Find where the given text appears and provide that cell's center as [X, Y] coordinate. 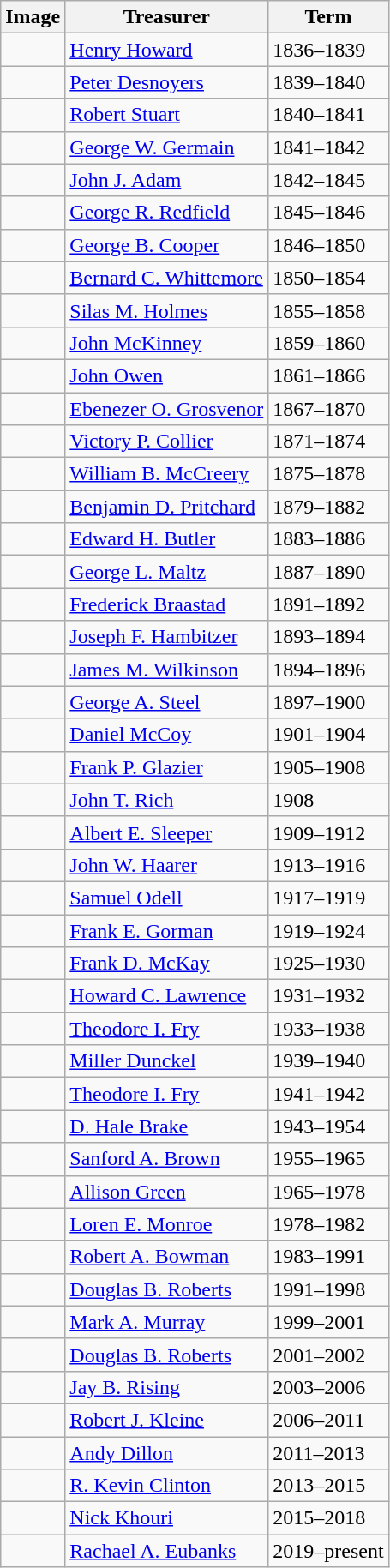
Miller Dunckel [166, 1061]
1909–1912 [328, 832]
1887–1890 [328, 572]
Loren E. Monroe [166, 1224]
1955–1965 [328, 1159]
1939–1940 [328, 1061]
1840–1841 [328, 115]
1867–1870 [328, 409]
Daniel McCoy [166, 735]
Bernard C. Whittemore [166, 278]
Frederick Braastad [166, 604]
John W. Haarer [166, 865]
Frank D. McKay [166, 964]
Benjamin D. Pritchard [166, 507]
George W. Germain [166, 147]
Albert E. Sleeper [166, 832]
George B. Cooper [166, 245]
Jay B. Rising [166, 1387]
1841–1842 [328, 147]
Howard C. Lawrence [166, 996]
Peter Desnoyers [166, 82]
Robert J. Kleine [166, 1420]
1845–1846 [328, 213]
1913–1916 [328, 865]
Andy Dillon [166, 1453]
George L. Maltz [166, 572]
Henry Howard [166, 50]
Allison Green [166, 1192]
George R. Redfield [166, 213]
1891–1892 [328, 604]
1897–1900 [328, 702]
1883–1886 [328, 539]
1933–1938 [328, 1029]
William B. McCreery [166, 474]
1855–1858 [328, 310]
2003–2006 [328, 1387]
Image [33, 17]
R. Kevin Clinton [166, 1486]
1875–1878 [328, 474]
1859–1860 [328, 343]
1879–1882 [328, 507]
1943–1954 [328, 1126]
1846–1850 [328, 245]
John McKinney [166, 343]
1850–1854 [328, 278]
1901–1904 [328, 735]
1978–1982 [328, 1224]
1839–1840 [328, 82]
1925–1930 [328, 964]
D. Hale Brake [166, 1126]
John J. Adam [166, 180]
1991–1998 [328, 1289]
1893–1894 [328, 637]
1908 [328, 800]
Samuel Odell [166, 898]
1836–1839 [328, 50]
Rachael A. Eubanks [166, 1551]
Robert A. Bowman [166, 1257]
John Owen [166, 375]
1905–1908 [328, 767]
Term [328, 17]
Edward H. Butler [166, 539]
Robert Stuart [166, 115]
2011–2013 [328, 1453]
1965–1978 [328, 1192]
2006–2011 [328, 1420]
2015–2018 [328, 1518]
1983–1991 [328, 1257]
Frank P. Glazier [166, 767]
Treasurer [166, 17]
John T. Rich [166, 800]
1941–1942 [328, 1094]
1931–1932 [328, 996]
1842–1845 [328, 180]
James M. Wilkinson [166, 670]
1917–1919 [328, 898]
1894–1896 [328, 670]
2001–2002 [328, 1355]
Frank E. Gorman [166, 930]
Joseph F. Hambitzer [166, 637]
1871–1874 [328, 442]
Victory P. Collier [166, 442]
Ebenezer O. Grosvenor [166, 409]
Sanford A. Brown [166, 1159]
1861–1866 [328, 375]
Nick Khouri [166, 1518]
2019–present [328, 1551]
Mark A. Murray [166, 1322]
2013–2015 [328, 1486]
1999–2001 [328, 1322]
George A. Steel [166, 702]
1919–1924 [328, 930]
Silas M. Holmes [166, 310]
